Locate the cell with the specified text and output its (X, Y) center coordinate. 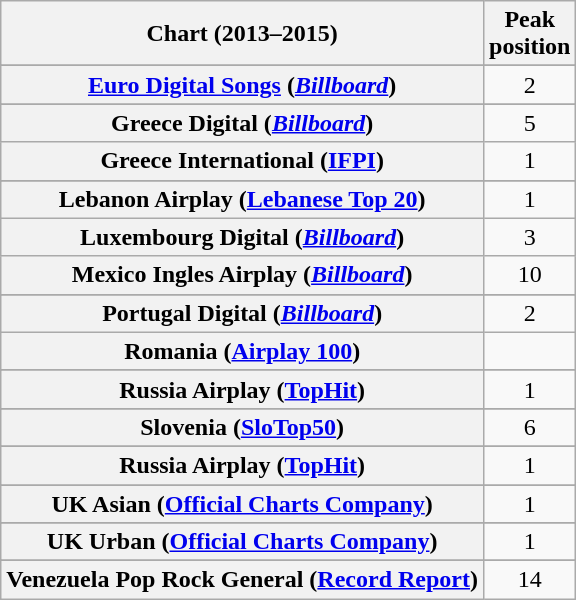
Luxembourg Digital (Billboard) (242, 237)
Mexico Ingles Airplay (Billboard) (242, 275)
Portugal Digital (Billboard) (242, 313)
Greece Digital (Billboard) (242, 123)
6 (530, 427)
UK Urban (Official Charts Company) (242, 542)
Euro Digital Songs (Billboard) (242, 85)
Venezuela Pop Rock General (Record Report) (242, 580)
UK Asian (Official Charts Company) (242, 503)
5 (530, 123)
3 (530, 237)
Chart (2013–2015) (242, 34)
14 (530, 580)
Greece International (IFPI) (242, 161)
Lebanon Airplay (Lebanese Top 20) (242, 199)
10 (530, 275)
Slovenia (SloTop50) (242, 427)
Peakposition (530, 34)
Romania (Airplay 100) (242, 351)
